Provide the [X, Y] coordinate of the cell's center where the given text is located.  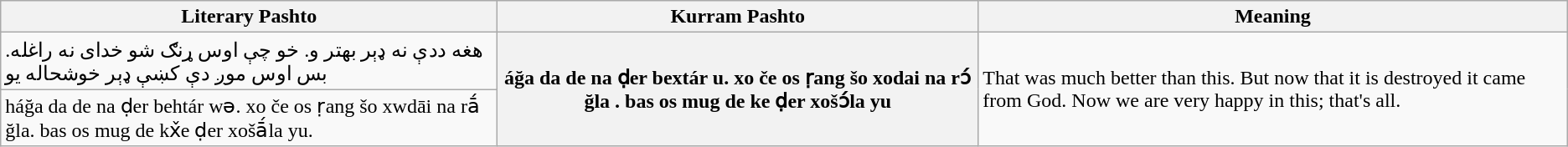
Kurram Pashto [738, 17]
Meaning [1273, 17]
Literary Pashto [250, 17]
That was much better than this. But now that it is destroyed it came from God. Now we are very happy in this; that's all. [1273, 89]
áğa da de na ḍer bextár u. xo če os ṛang šo xodai na rɔ́ ğla . bas os mug de ke ḍer xošɔ́la yu [738, 89]
háğa da de na ḍer behtár wə. xo če os ṛang šo xwdāi na rā́ ğla. bas os mug de kx̌e ḍer xošā́la yu. [250, 118]
هغه ددې نه ډېر بهتر و. خو چې اوس ړنګ شو خدای نه راغله. بس اوس موږ دې کښې ډېر خوشحاله يو [250, 61]
